Provide the [x, y] coordinate of the cell's center where the given text is located.  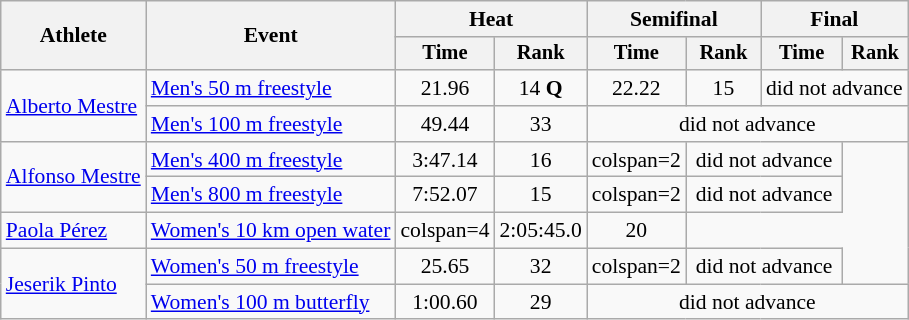
Athlete [74, 36]
21.96 [444, 88]
Alberto Mestre [74, 106]
25.65 [444, 267]
Paola Pérez [74, 231]
49.44 [444, 124]
Men's 400 m freestyle [271, 160]
1:00.60 [444, 302]
Men's 800 m freestyle [271, 195]
Jeserik Pinto [74, 284]
Women's 10 km open water [271, 231]
Alfonso Mestre [74, 178]
Event [271, 36]
Heat [490, 19]
29 [541, 302]
7:52.07 [444, 195]
colspan=4 [444, 231]
Semifinal [674, 19]
Women's 100 m butterfly [271, 302]
32 [541, 267]
16 [541, 160]
2:05:45.0 [541, 231]
Men's 100 m freestyle [271, 124]
20 [636, 231]
Final [834, 19]
22.22 [636, 88]
14 Q [541, 88]
Men's 50 m freestyle [271, 88]
3:47.14 [444, 160]
33 [541, 124]
Women's 50 m freestyle [271, 267]
